Provide the (x, y) coordinate of the cell's center where the given text is located.  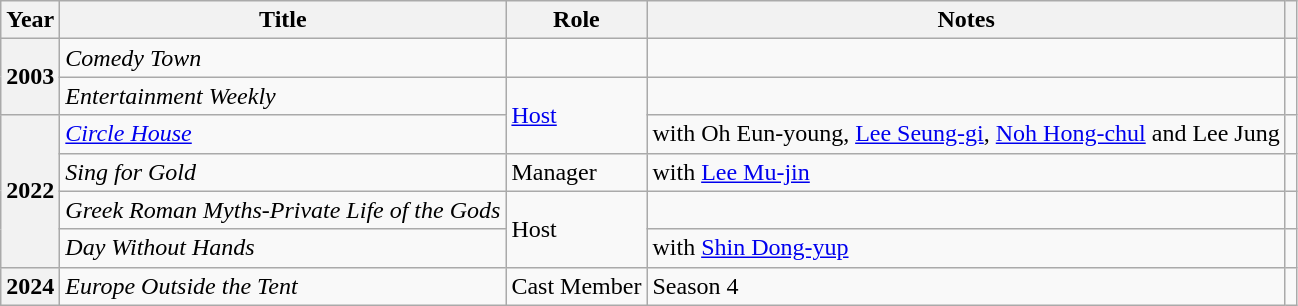
with Lee Mu-jin (966, 172)
2003 (30, 77)
Day Without Hands (283, 248)
Sing for Gold (283, 172)
Entertainment Weekly (283, 96)
Circle House (283, 134)
with Shin Dong-yup (966, 248)
Europe Outside the Tent (283, 286)
Manager (576, 172)
2024 (30, 286)
Cast Member (576, 286)
Year (30, 20)
Comedy Town (283, 58)
2022 (30, 191)
with Oh Eun-young, Lee Seung-gi, Noh Hong-chul and Lee Jung (966, 134)
Notes (966, 20)
Greek Roman Myths-Private Life of the Gods (283, 210)
Season 4 (966, 286)
Role (576, 20)
Title (283, 20)
